Pinpoint the cell where the given text exists, returning its [x, y] midpoint coordinate. 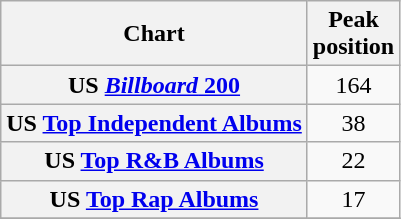
Peakposition [353, 34]
US Billboard 200 [154, 85]
US Top R&B Albums [154, 161]
US Top Independent Albums [154, 123]
38 [353, 123]
164 [353, 85]
17 [353, 199]
22 [353, 161]
US Top Rap Albums [154, 199]
Chart [154, 34]
